Scan for the cell matching the given text and deliver its [x, y] coordinate at center. 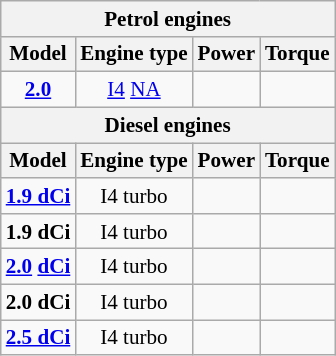
Petrol engines [168, 18]
2.0 [38, 90]
I4 NA [134, 90]
2.5 dCi [38, 338]
Diesel engines [168, 124]
